Identify which cell holds the provided text, then report its [X, Y] central coordinate. 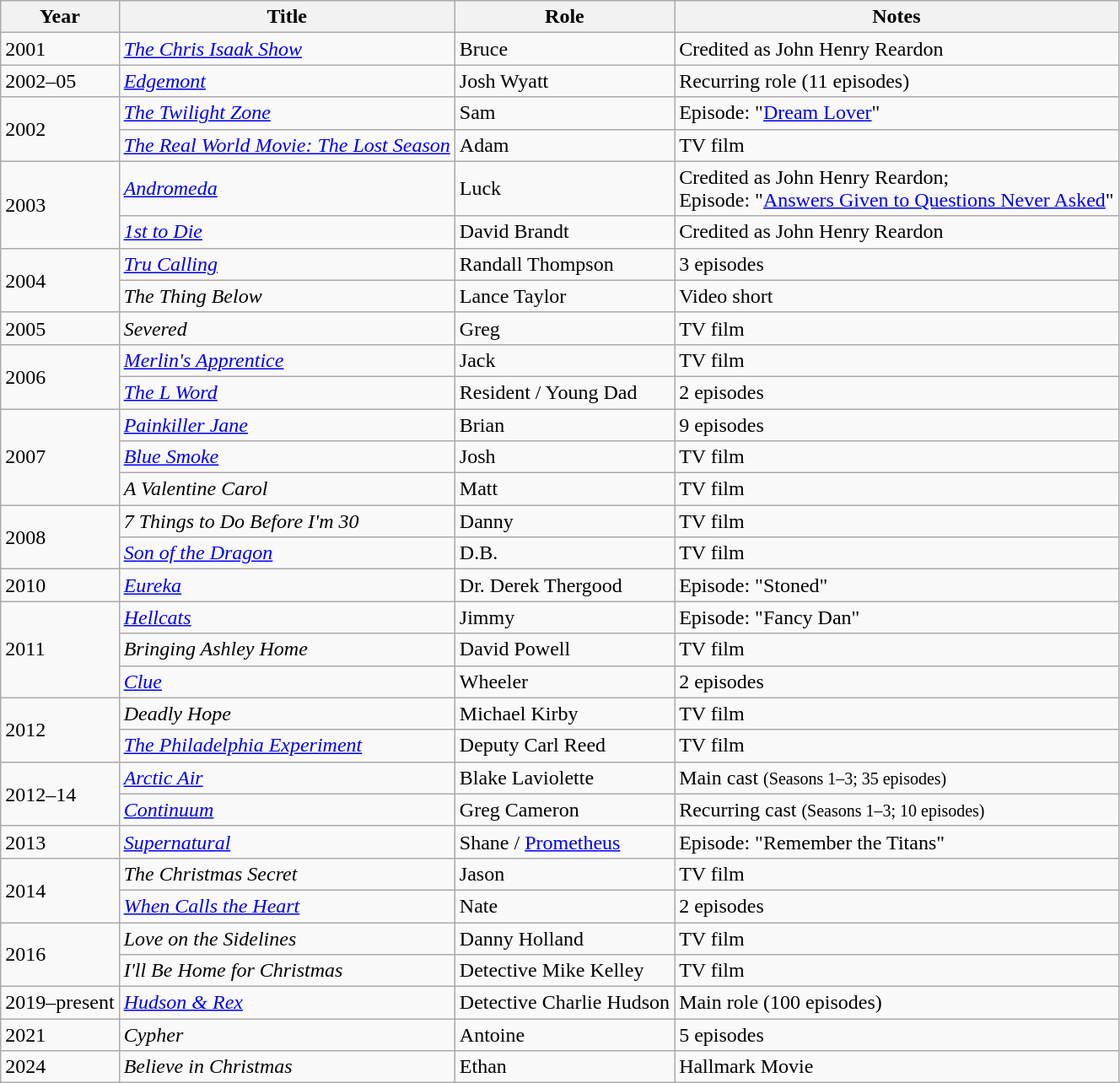
Main cast (Seasons 1–3; 35 episodes) [897, 778]
Episode: "Stoned" [897, 585]
Video short [897, 296]
2002 [60, 129]
2011 [60, 649]
2002–05 [60, 81]
Supernatural [287, 842]
2006 [60, 376]
Edgemont [287, 81]
Lance Taylor [564, 296]
Recurring role (11 episodes) [897, 81]
The Philadelphia Experiment [287, 746]
Nate [564, 906]
Jason [564, 874]
Josh [564, 457]
2021 [60, 1035]
Main role (100 episodes) [897, 1003]
3 episodes [897, 264]
Hudson & Rex [287, 1003]
7 Things to Do Before I'm 30 [287, 521]
The Christmas Secret [287, 874]
Notes [897, 17]
2012–14 [60, 794]
Role [564, 17]
Danny Holland [564, 939]
Merlin's Apprentice [287, 360]
The Thing Below [287, 296]
9 episodes [897, 424]
Credited as John Henry Reardon; Episode: "Answers Given to Questions Never Asked" [897, 189]
Deputy Carl Reed [564, 746]
David Powell [564, 649]
Danny [564, 521]
Greg Cameron [564, 810]
Antoine [564, 1035]
Tru Calling [287, 264]
Episode: "Fancy Dan" [897, 617]
Title [287, 17]
1st to Die [287, 232]
2019–present [60, 1003]
Jimmy [564, 617]
When Calls the Heart [287, 906]
Matt [564, 489]
Hellcats [287, 617]
Hallmark Movie [897, 1067]
Eureka [287, 585]
Bruce [564, 49]
Son of the Dragon [287, 553]
Episode: "Dream Lover" [897, 113]
Detective Mike Kelley [564, 971]
A Valentine Carol [287, 489]
Cypher [287, 1035]
2013 [60, 842]
The Twilight Zone [287, 113]
Ethan [564, 1067]
Recurring cast (Seasons 1–3; 10 episodes) [897, 810]
Episode: "Remember the Titans" [897, 842]
Luck [564, 189]
Sam [564, 113]
2005 [60, 328]
Greg [564, 328]
2012 [60, 730]
2016 [60, 955]
Shane / Prometheus [564, 842]
Arctic Air [287, 778]
2007 [60, 456]
2010 [60, 585]
Blue Smoke [287, 457]
The L Word [287, 392]
Wheeler [564, 682]
Josh Wyatt [564, 81]
2004 [60, 280]
D.B. [564, 553]
2001 [60, 49]
Clue [287, 682]
Blake Laviolette [564, 778]
2024 [60, 1067]
The Chris Isaak Show [287, 49]
Michael Kirby [564, 714]
Painkiller Jane [287, 424]
2003 [60, 204]
I'll Be Home for Christmas [287, 971]
The Real World Movie: The Lost Season [287, 145]
Bringing Ashley Home [287, 649]
Severed [287, 328]
Dr. Derek Thergood [564, 585]
Andromeda [287, 189]
2014 [60, 890]
2008 [60, 537]
Continuum [287, 810]
Year [60, 17]
Resident / Young Dad [564, 392]
Believe in Christmas [287, 1067]
Brian [564, 424]
Adam [564, 145]
Detective Charlie Hudson [564, 1003]
Love on the Sidelines [287, 939]
Jack [564, 360]
Randall Thompson [564, 264]
Deadly Hope [287, 714]
5 episodes [897, 1035]
David Brandt [564, 232]
